For the text-containing cell, return its midpoint in [X, Y] coordinate format. 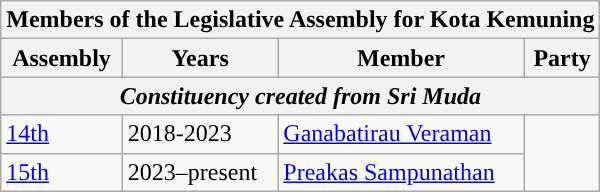
Members of the Legislative Assembly for Kota Kemuning [300, 20]
Preakas Sampunathan [401, 172]
Assembly [62, 58]
2018-2023 [200, 134]
15th [62, 172]
Ganabatirau Veraman [401, 134]
Member [401, 58]
Constituency created from Sri Muda [300, 96]
Years [200, 58]
Party [562, 58]
14th [62, 134]
2023–present [200, 172]
